From the cell containing the given text, extract its center point as (x, y) coordinate. 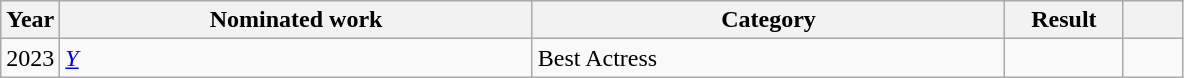
Best Actress (768, 58)
Y (296, 58)
Nominated work (296, 20)
Result (1064, 20)
Category (768, 20)
2023 (30, 58)
Year (30, 20)
